Determine the (x, y) coordinate at the center of the cell enclosing the given text.  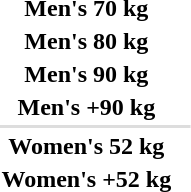
Men's +90 kg (86, 107)
Men's 80 kg (86, 41)
Men's 90 kg (86, 74)
Women's 52 kg (86, 146)
